Determine the [X, Y] coordinate at the center of the cell enclosing the given text.  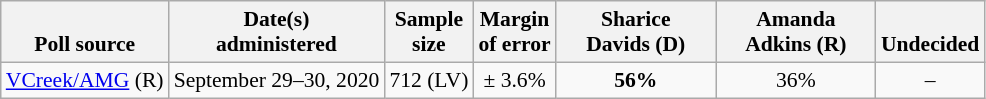
– [930, 80]
712 (LV) [428, 80]
Date(s)administered [277, 32]
Marginof error [514, 32]
AmandaAdkins (R) [796, 32]
September 29–30, 2020 [277, 80]
Undecided [930, 32]
VCreek/AMG (R) [85, 80]
Samplesize [428, 32]
36% [796, 80]
Poll source [85, 32]
± 3.6% [514, 80]
56% [636, 80]
ShariceDavids (D) [636, 32]
